Extract the [X, Y] coordinate from the center of the cell holding the provided text.  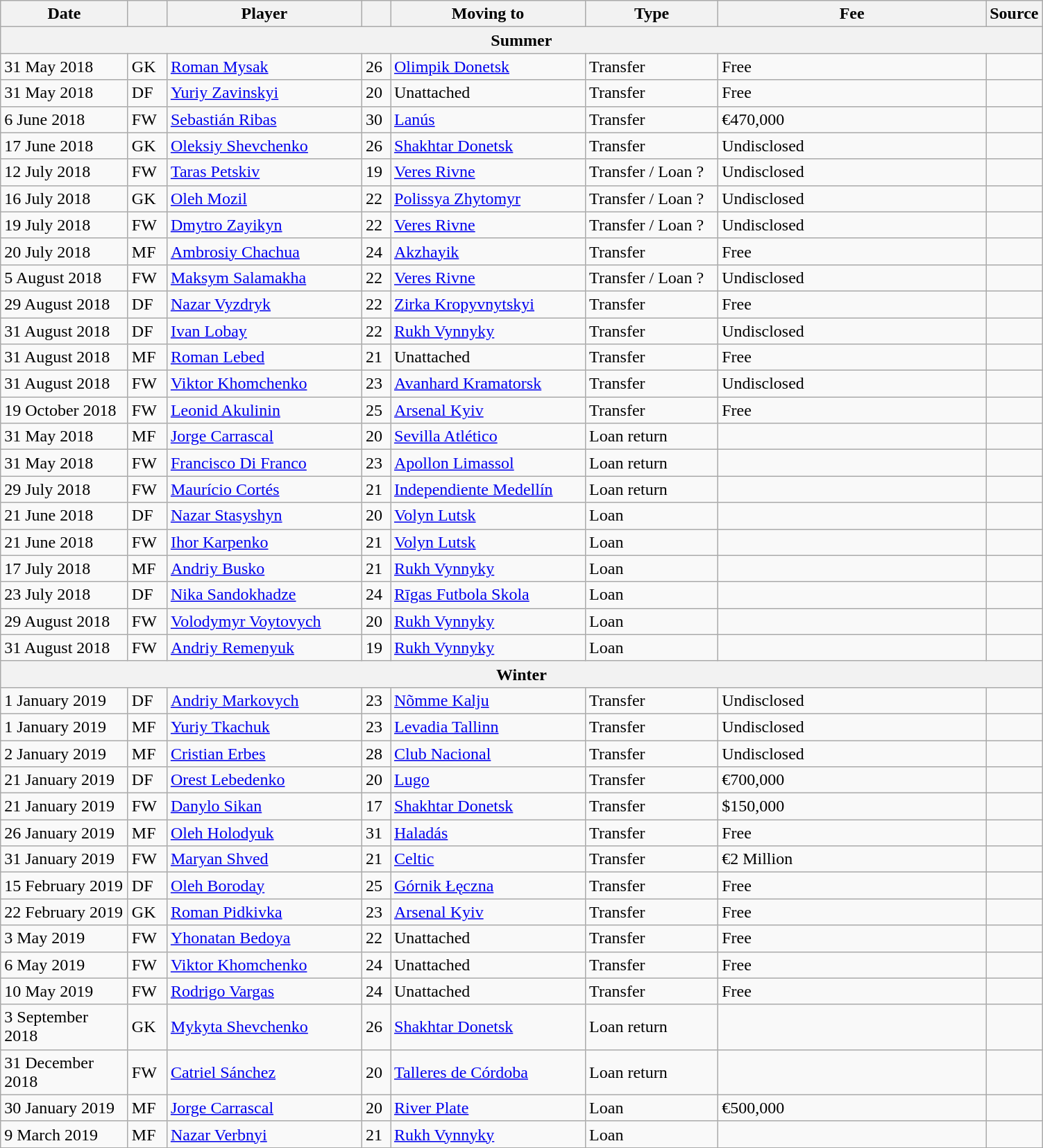
Haladás [487, 833]
Nazar Vyzdryk [264, 304]
€500,000 [852, 1108]
Mykyta Shevchenko [264, 1027]
Lanús [487, 119]
Orest Lebedenko [264, 780]
19 July 2018 [65, 225]
Akzhayik [487, 251]
Yuriy Tkachuk [264, 727]
26 January 2019 [65, 833]
Olimpik Donetsk [487, 67]
Nõmme Kalju [487, 700]
Nazar Stasyshyn [264, 516]
3 September 2018 [65, 1027]
Rodrigo Vargas [264, 991]
20 July 2018 [65, 251]
17 July 2018 [65, 568]
Sevilla Atlético [487, 437]
9 March 2019 [65, 1134]
31 [376, 833]
Catriel Sánchez [264, 1072]
Andriy Markovych [264, 700]
$150,000 [852, 807]
6 May 2019 [65, 965]
2 January 2019 [65, 753]
Ivan Lobay [264, 331]
Zirka Kropyvnytskyi [487, 304]
Rīgas Futbola Skola [487, 595]
Nika Sandokhadze [264, 595]
Polissya Zhytomyr [487, 199]
Type [652, 14]
Independiente Medellín [487, 489]
Nazar Verbnyi [264, 1134]
30 January 2019 [65, 1108]
Celtic [487, 859]
€700,000 [852, 780]
Andriy Busko [264, 568]
31 December 2018 [65, 1072]
Source [1015, 14]
Oleh Mozil [264, 199]
29 July 2018 [65, 489]
Andriy Remenyuk [264, 648]
Maurício Cortés [264, 489]
10 May 2019 [65, 991]
Sebastián Ribas [264, 119]
17 June 2018 [65, 146]
Summer [522, 40]
Dmytro Zayikyn [264, 225]
22 February 2019 [65, 912]
Roman Mysak [264, 67]
€470,000 [852, 119]
Maryan Shved [264, 859]
Yuriy Zavinskyi [264, 93]
Moving to [487, 14]
Roman Pidkivka [264, 912]
Ambrosiy Chachua [264, 251]
6 June 2018 [65, 119]
Volodymyr Voytovych [264, 621]
Maksym Salamakha [264, 278]
Fee [852, 14]
Levadia Tallinn [487, 727]
Ihor Karpenko [264, 542]
30 [376, 119]
Avanhard Kramatorsk [487, 384]
Player [264, 14]
19 October 2018 [65, 410]
Lugo [487, 780]
16 July 2018 [65, 199]
3 May 2019 [65, 938]
28 [376, 753]
Club Nacional [487, 753]
12 July 2018 [65, 172]
Danylo Sikan [264, 807]
River Plate [487, 1108]
Yhonatan Bedoya [264, 938]
5 August 2018 [65, 278]
Górnik Łęczna [487, 886]
Oleh Boroday [264, 886]
31 January 2019 [65, 859]
Francisco Di Franco [264, 463]
Roman Lebed [264, 357]
€2 Million [852, 859]
Cristian Erbes [264, 753]
23 July 2018 [65, 595]
Taras Petskiv [264, 172]
Leonid Akulinin [264, 410]
Oleksiy Shevchenko [264, 146]
Apollon Limassol [487, 463]
Oleh Holodyuk [264, 833]
Date [65, 14]
15 February 2019 [65, 886]
Talleres de Córdoba [487, 1072]
17 [376, 807]
Winter [522, 674]
